Find where the given text appears and provide that cell's center as [X, Y] coordinate. 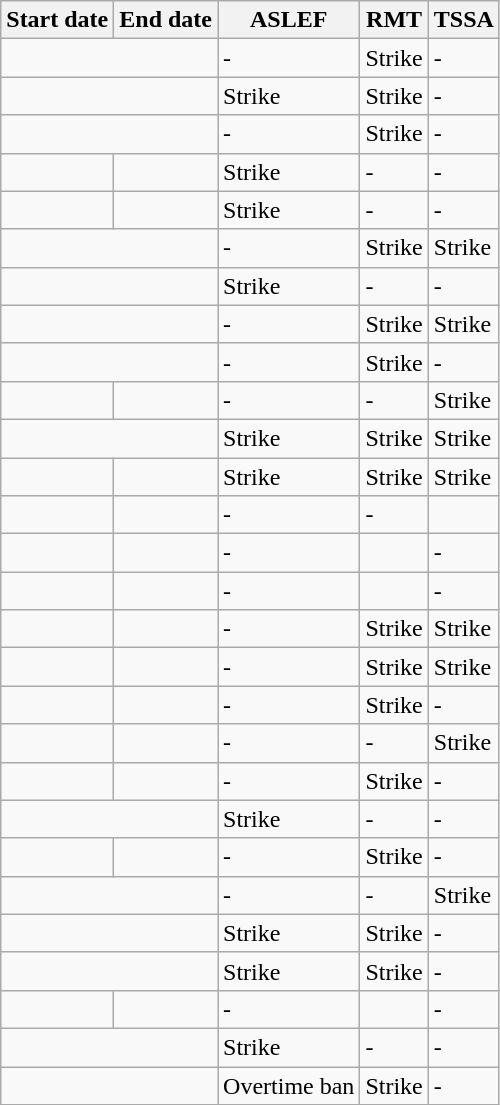
Start date [58, 20]
ASLEF [289, 20]
End date [166, 20]
TSSA [464, 20]
Overtime ban [289, 1085]
RMT [394, 20]
